Pinpoint the cell where the given text exists, returning its (x, y) midpoint coordinate. 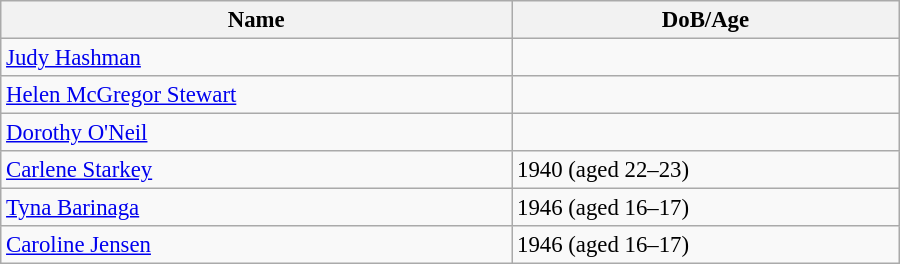
Tyna Barinaga (256, 208)
DoB/Age (706, 20)
1940 (aged 22–23) (706, 170)
Helen McGregor Stewart (256, 95)
Judy Hashman (256, 58)
Carlene Starkey (256, 170)
Dorothy O'Neil (256, 133)
Name (256, 20)
Caroline Jensen (256, 245)
